Determine the [x, y] coordinate at the center of the cell enclosing the given text.  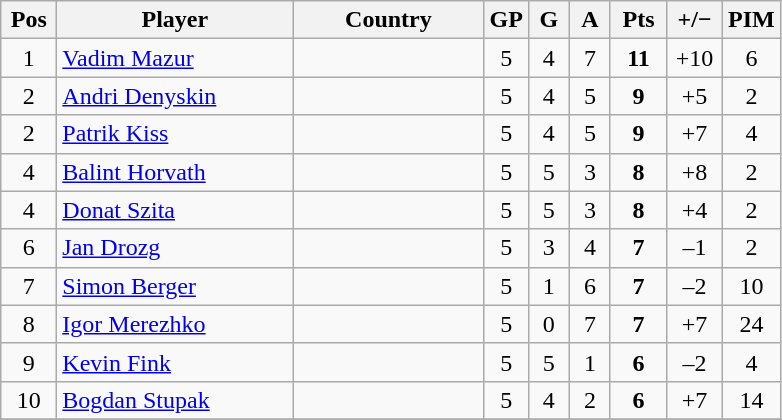
+10 [695, 58]
Country [388, 20]
Patrik Kiss [175, 134]
+8 [695, 172]
Pts [638, 20]
Andri Denyskin [175, 96]
–1 [695, 248]
+/− [695, 20]
GP [506, 20]
Donat Szita [175, 210]
PIM [752, 20]
0 [548, 324]
Kevin Fink [175, 362]
Vadim Mazur [175, 58]
24 [752, 324]
Simon Berger [175, 286]
+5 [695, 96]
Jan Drozg [175, 248]
Player [175, 20]
14 [752, 400]
+4 [695, 210]
11 [638, 58]
Igor Merezhko [175, 324]
Pos [29, 20]
G [548, 20]
Bogdan Stupak [175, 400]
A [590, 20]
Balint Horvath [175, 172]
